Find where the given text appears and provide that cell's center as [x, y] coordinate. 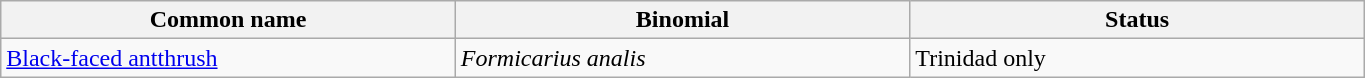
Trinidad only [1138, 58]
Black-faced antthrush [228, 58]
Common name [228, 20]
Status [1138, 20]
Formicarius analis [682, 58]
Binomial [682, 20]
